Identify which cell holds the provided text, then report its [X, Y] central coordinate. 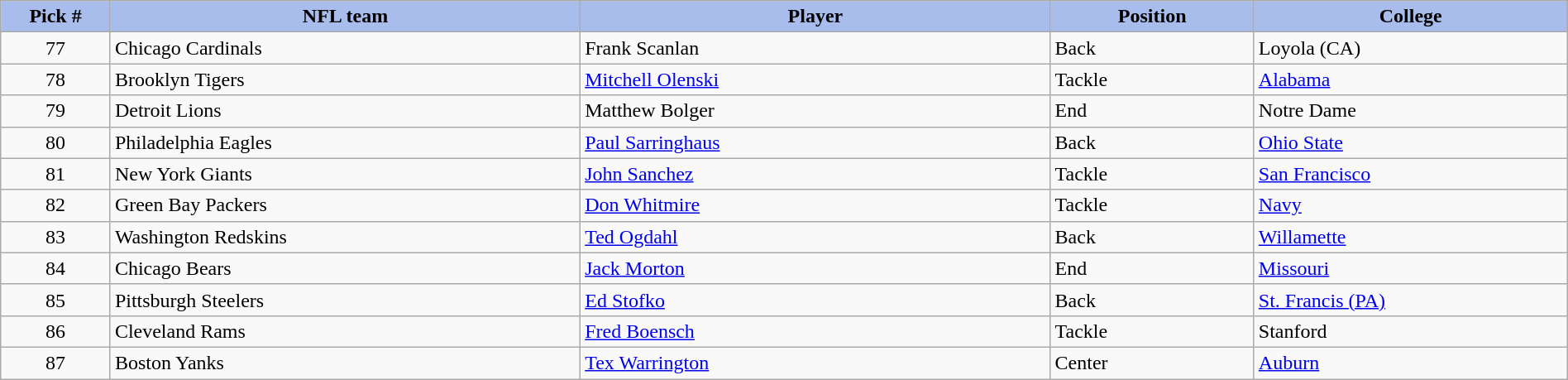
Ed Stofko [815, 300]
Tex Warrington [815, 363]
81 [56, 174]
82 [56, 205]
Detroit Lions [345, 111]
Auburn [1411, 363]
John Sanchez [815, 174]
Stanford [1411, 331]
78 [56, 79]
86 [56, 331]
Alabama [1411, 79]
84 [56, 268]
Green Bay Packers [345, 205]
Paul Sarringhaus [815, 142]
Cleveland Rams [345, 331]
Missouri [1411, 268]
Ted Ogdahl [815, 237]
Don Whitmire [815, 205]
College [1411, 17]
Washington Redskins [345, 237]
Fred Boensch [815, 331]
80 [56, 142]
St. Francis (PA) [1411, 300]
Boston Yanks [345, 363]
Loyola (CA) [1411, 48]
NFL team [345, 17]
Willamette [1411, 237]
Center [1152, 363]
77 [56, 48]
Navy [1411, 205]
Position [1152, 17]
Notre Dame [1411, 111]
Jack Morton [815, 268]
Chicago Cardinals [345, 48]
Pittsburgh Steelers [345, 300]
Player [815, 17]
Pick # [56, 17]
87 [56, 363]
Ohio State [1411, 142]
83 [56, 237]
Matthew Bolger [815, 111]
79 [56, 111]
Mitchell Olenski [815, 79]
San Francisco [1411, 174]
Frank Scanlan [815, 48]
Brooklyn Tigers [345, 79]
Chicago Bears [345, 268]
Philadelphia Eagles [345, 142]
85 [56, 300]
New York Giants [345, 174]
